Return the (X, Y) coordinate for the center point of the cell that contains the specified text.  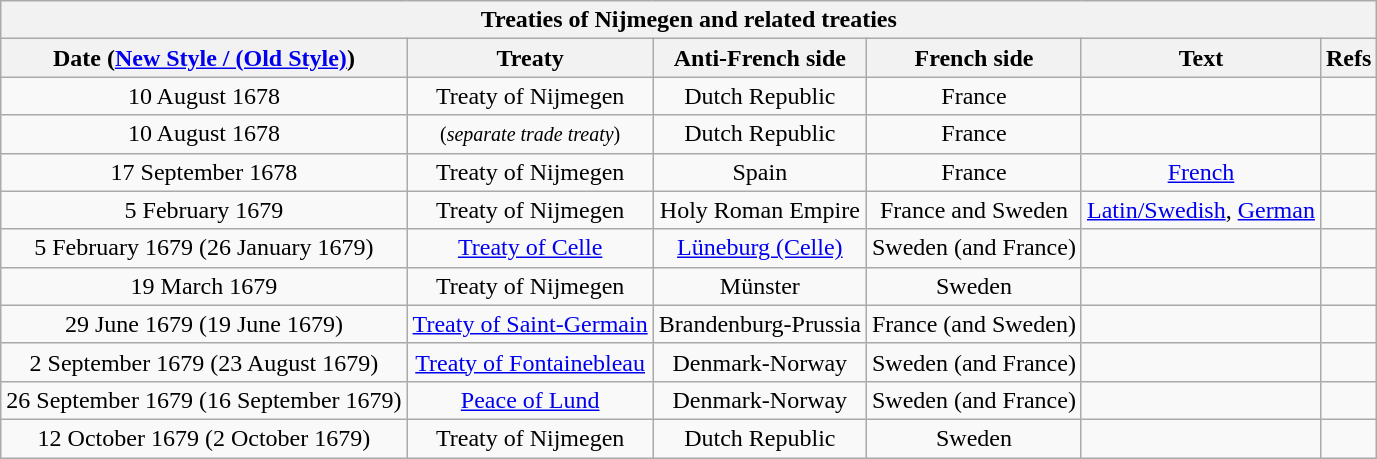
Text (1200, 58)
Anti-French side (760, 58)
26 September 1679 (16 September 1679) (204, 400)
19 March 1679 (204, 286)
Holy Roman Empire (760, 210)
Latin/Swedish, German (1200, 210)
Treaty of Fontainebleau (530, 362)
French (1200, 172)
29 June 1679 (19 June 1679) (204, 324)
French side (974, 58)
Treaty (530, 58)
France (and Sweden) (974, 324)
(separate trade treaty) (530, 134)
France and Sweden (974, 210)
Münster (760, 286)
Treaties of Nijmegen and related treaties (689, 20)
17 September 1678 (204, 172)
12 October 1679 (2 October 1679) (204, 438)
Brandenburg-Prussia (760, 324)
Date (New Style / (Old Style)) (204, 58)
Spain (760, 172)
5 February 1679 (26 January 1679) (204, 248)
Refs (1348, 58)
Lüneburg (Celle) (760, 248)
Treaty of Saint-Germain (530, 324)
Peace of Lund (530, 400)
2 September 1679 (23 August 1679) (204, 362)
5 February 1679 (204, 210)
Treaty of Celle (530, 248)
